From the cell containing the given text, extract its center point as (X, Y) coordinate. 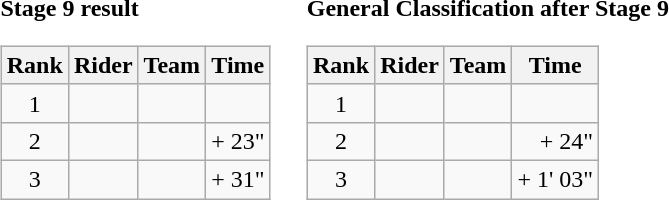
+ 23" (238, 141)
+ 24" (556, 141)
+ 31" (238, 179)
+ 1' 03" (556, 179)
